Scan for the cell matching the given text and deliver its (X, Y) coordinate at center. 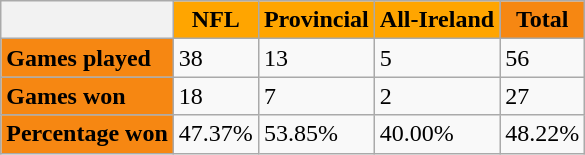
27 (542, 96)
40.00% (436, 134)
13 (316, 58)
Games played (88, 58)
38 (216, 58)
All-Ireland (436, 20)
47.37% (216, 134)
2 (436, 96)
Games won (88, 96)
Total (542, 20)
Percentage won (88, 134)
7 (316, 96)
53.85% (316, 134)
5 (436, 58)
Provincial (316, 20)
56 (542, 58)
18 (216, 96)
NFL (216, 20)
48.22% (542, 134)
